From the cell containing the given text, extract its center point as (x, y) coordinate. 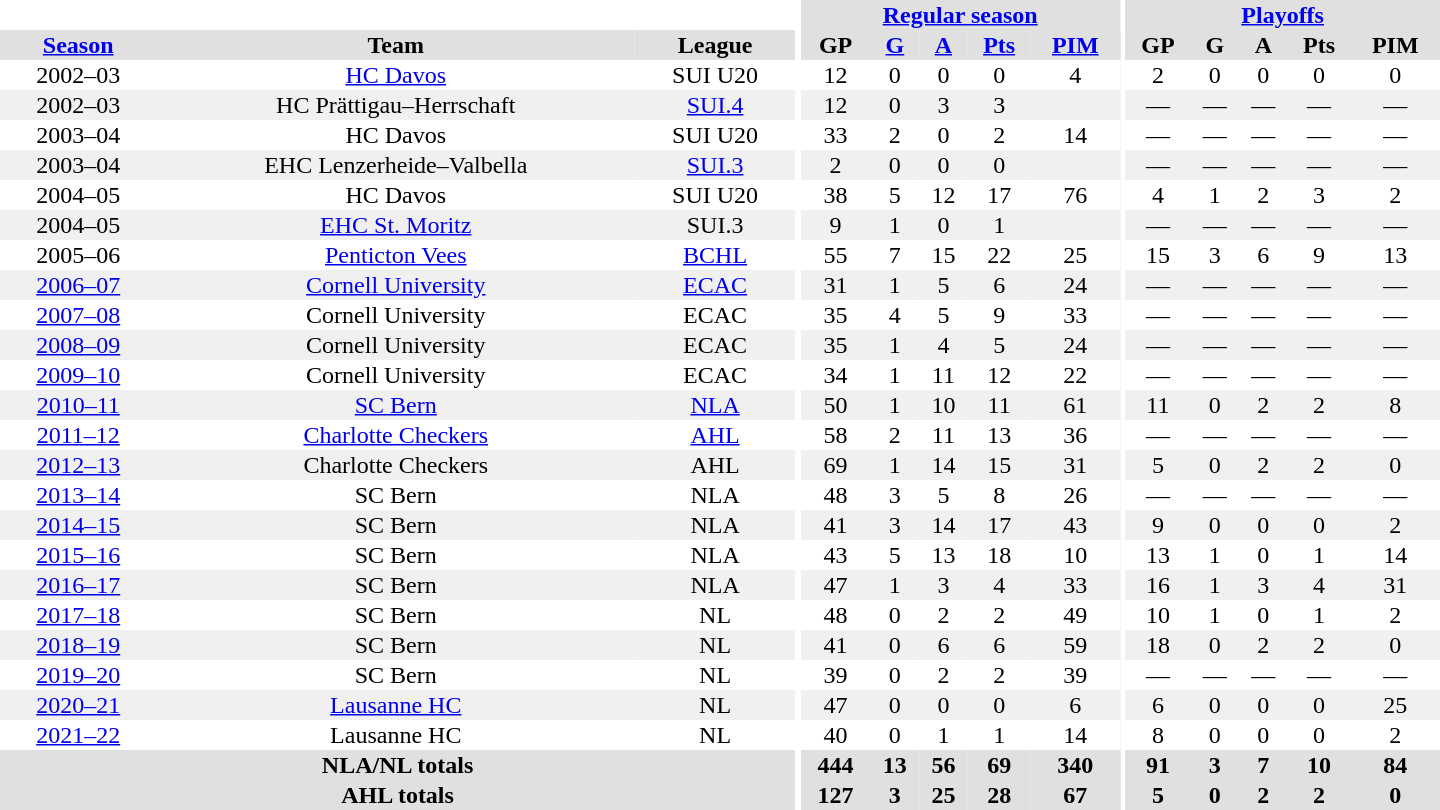
58 (836, 435)
50 (836, 405)
League (715, 45)
EHC Lenzerheide–Valbella (396, 165)
Playoffs (1282, 15)
2013–14 (78, 495)
Penticton Vees (396, 255)
2009–10 (78, 375)
2005–06 (78, 255)
Season (78, 45)
NLA/NL totals (398, 765)
2006–07 (78, 285)
55 (836, 255)
2019–20 (78, 675)
2017–18 (78, 615)
2012–13 (78, 465)
Team (396, 45)
36 (1076, 435)
2010–11 (78, 405)
84 (1396, 765)
40 (836, 735)
67 (1076, 795)
56 (944, 765)
2018–19 (78, 645)
91 (1158, 765)
49 (1076, 615)
2015–16 (78, 555)
127 (836, 795)
2020–21 (78, 705)
444 (836, 765)
38 (836, 195)
AHL totals (398, 795)
76 (1076, 195)
EHC St. Moritz (396, 225)
61 (1076, 405)
2014–15 (78, 525)
Regular season (960, 15)
2007–08 (78, 315)
16 (1158, 585)
34 (836, 375)
BCHL (715, 255)
2016–17 (78, 585)
59 (1076, 645)
HC Prättigau–Herrschaft (396, 105)
28 (1000, 795)
2011–12 (78, 435)
340 (1076, 765)
2008–09 (78, 345)
SUI.4 (715, 105)
2021–22 (78, 735)
26 (1076, 495)
